Extract the [x, y] coordinate from the center of the cell holding the provided text.  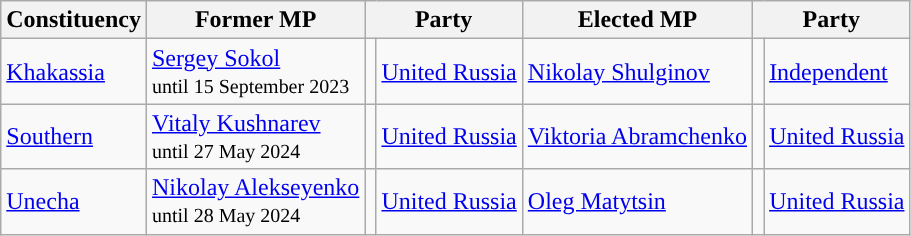
Former MP [255, 20]
Viktoria Abramchenko [637, 136]
Independent [837, 72]
Nikolay Alekseyenko until 28 May 2024 [255, 202]
Sergey Sokol until 15 September 2023 [255, 72]
Vitaly Kushnarev until 27 May 2024 [255, 136]
Unecha [74, 202]
Southern [74, 136]
Oleg Matytsin [637, 202]
Nikolay Shulginov [637, 72]
Constituency [74, 20]
Elected MP [637, 20]
Khakassia [74, 72]
